Find where the given text appears and provide that cell's center as [X, Y] coordinate. 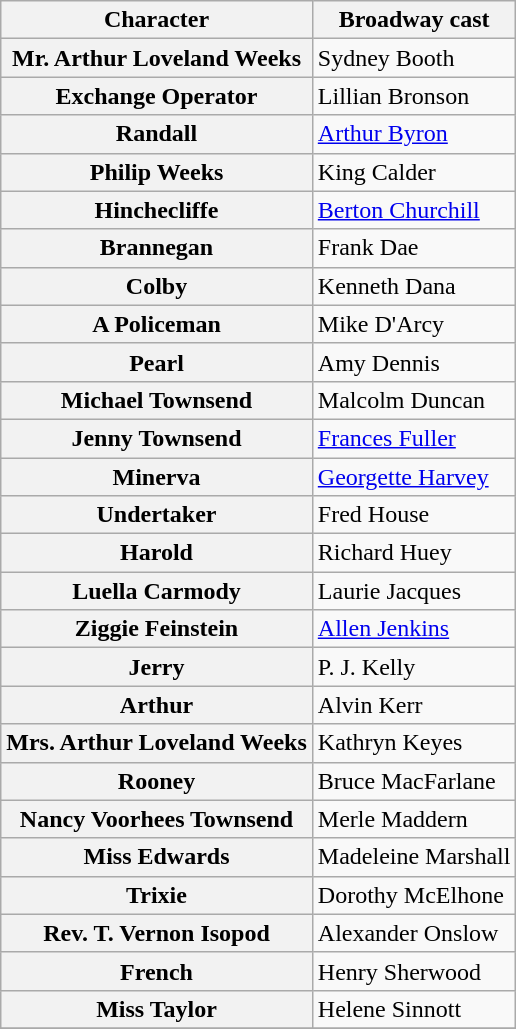
Rev. T. Vernon Isopod [157, 933]
Harold [157, 553]
Henry Sherwood [414, 971]
Character [157, 20]
Nancy Voorhees Townsend [157, 819]
Merle Maddern [414, 819]
Fred House [414, 515]
Philip Weeks [157, 172]
Amy Dennis [414, 362]
Madeleine Marshall [414, 857]
French [157, 971]
Dorothy McElhone [414, 895]
Colby [157, 286]
Trixie [157, 895]
Frances Fuller [414, 438]
Broadway cast [414, 20]
Arthur [157, 705]
Minerva [157, 477]
Arthur Byron [414, 134]
Richard Huey [414, 553]
A Policeman [157, 324]
Pearl [157, 362]
Rooney [157, 781]
Ziggie Feinstein [157, 629]
Alexander Onslow [414, 933]
Lillian Bronson [414, 96]
Frank Dae [414, 248]
Jenny Townsend [157, 438]
Miss Taylor [157, 1009]
Jerry [157, 667]
Mr. Arthur Loveland Weeks [157, 58]
Mrs. Arthur Loveland Weeks [157, 743]
King Calder [414, 172]
Hinchecliffe [157, 210]
Laurie Jacques [414, 591]
Randall [157, 134]
Alvin Kerr [414, 705]
Bruce MacFarlane [414, 781]
Sydney Booth [414, 58]
Miss Edwards [157, 857]
Kenneth Dana [414, 286]
Helene Sinnott [414, 1009]
Luella Carmody [157, 591]
Malcolm Duncan [414, 400]
Brannegan [157, 248]
Michael Townsend [157, 400]
Exchange Operator [157, 96]
P. J. Kelly [414, 667]
Georgette Harvey [414, 477]
Kathryn Keyes [414, 743]
Undertaker [157, 515]
Allen Jenkins [414, 629]
Berton Churchill [414, 210]
Mike D'Arcy [414, 324]
